Locate the cell with the specified text and output its [x, y] center coordinate. 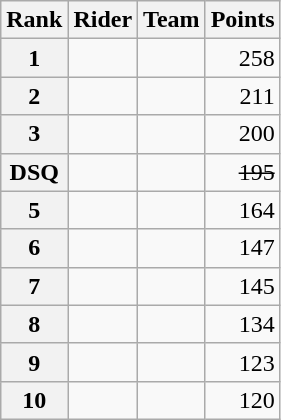
Rider [103, 20]
Points [242, 20]
5 [34, 210]
164 [242, 210]
3 [34, 134]
2 [34, 96]
145 [242, 286]
6 [34, 248]
120 [242, 400]
Team [172, 20]
147 [242, 248]
123 [242, 362]
9 [34, 362]
DSQ [34, 172]
195 [242, 172]
10 [34, 400]
1 [34, 58]
7 [34, 286]
200 [242, 134]
8 [34, 324]
258 [242, 58]
Rank [34, 20]
134 [242, 324]
211 [242, 96]
